Determine the [X, Y] coordinate at the center of the cell enclosing the given text.  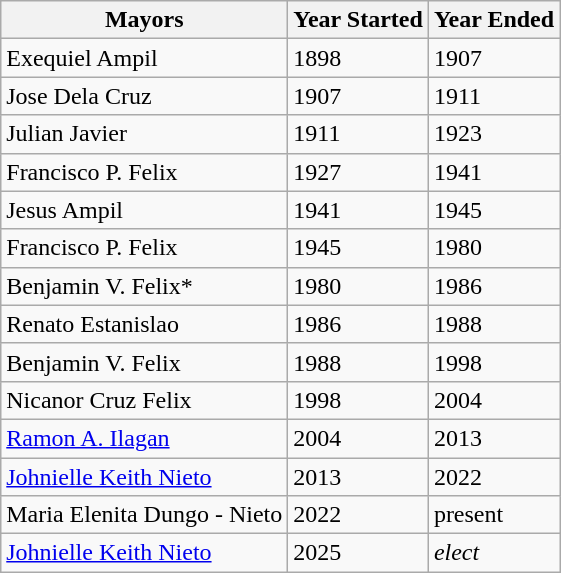
Exequiel Ampil [144, 58]
Maria Elenita Dungo - Nieto [144, 515]
1898 [358, 58]
Nicanor Cruz Felix [144, 400]
Mayors [144, 20]
1923 [494, 134]
elect [494, 553]
Benjamin V. Felix [144, 362]
Jose Dela Cruz [144, 96]
present [494, 515]
Julian Javier [144, 134]
Year Ended [494, 20]
Jesus Ampil [144, 210]
1927 [358, 172]
2025 [358, 553]
Ramon A. Ilagan [144, 438]
Year Started [358, 20]
Benjamin V. Felix* [144, 286]
Renato Estanislao [144, 324]
